Determine the (x, y) coordinate at the center of the cell enclosing the given text.  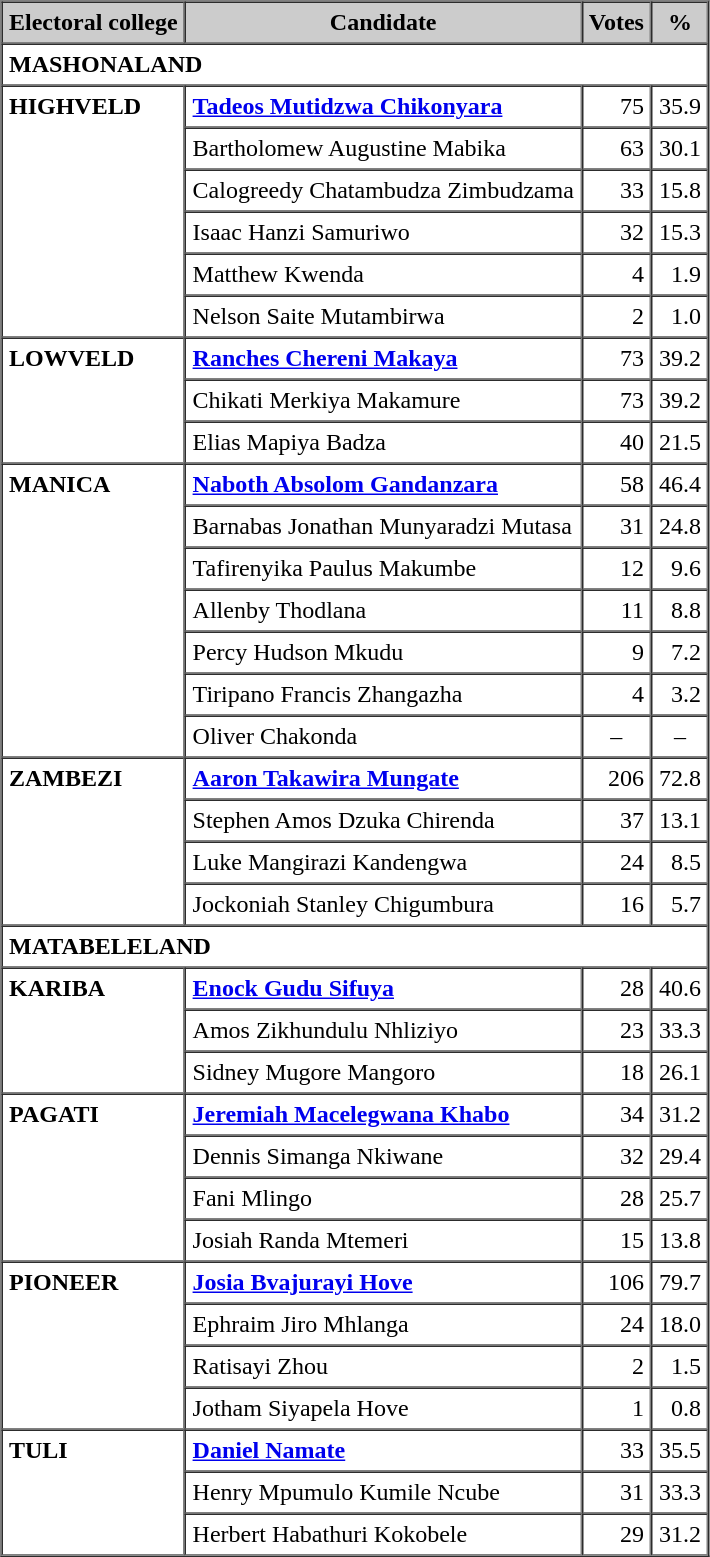
Daniel Namate (383, 1451)
35.9 (680, 107)
PAGATI (94, 1178)
18.0 (680, 1325)
Tafirenyika Paulus Makumbe (383, 569)
40 (616, 443)
1.5 (680, 1367)
Josia Bvajurayi Hove (383, 1283)
Henry Mpumulo Kumile Ncube (383, 1493)
Electoral college (94, 23)
24.8 (680, 527)
HIGHVELD (94, 212)
Jeremiah Macelegwana Khabo (383, 1115)
Matthew Kwenda (383, 275)
Sidney Mugore Mangoro (383, 1073)
3.2 (680, 695)
23 (616, 1031)
Dennis Simanga Nkiwane (383, 1157)
LOWVELD (94, 401)
Oliver Chakonda (383, 737)
Nelson Saite Mutambirwa (383, 317)
8.8 (680, 611)
21.5 (680, 443)
Calogreedy Chatambudza Zimbudzama (383, 191)
MATABELELAND (356, 947)
Fani Mlingo (383, 1199)
7.2 (680, 653)
1 (616, 1409)
Barnabas Jonathan Munyaradzi Mutasa (383, 527)
72.8 (680, 779)
37 (616, 821)
206 (616, 779)
15.3 (680, 233)
% (680, 23)
Chikati Merkiya Makamure (383, 401)
Stephen Amos Dzuka Chirenda (383, 821)
46.4 (680, 485)
26.1 (680, 1073)
Ranches Chereni Makaya (383, 359)
Tiripano Francis Zhangazha (383, 695)
15 (616, 1241)
Tadeos Mutidzwa Chikonyara (383, 107)
1.9 (680, 275)
63 (616, 149)
15.8 (680, 191)
Josiah Randa Mtemeri (383, 1241)
Naboth Absolom Gandanzara (383, 485)
30.1 (680, 149)
58 (616, 485)
Isaac Hanzi Samuriwo (383, 233)
Jockoniah Stanley Chigumbura (383, 905)
13.1 (680, 821)
Allenby Thodlana (383, 611)
Enock Gudu Sifuya (383, 989)
0.8 (680, 1409)
Elias Mapiya Badza (383, 443)
Ephraim Jiro Mhlanga (383, 1325)
106 (616, 1283)
40.6 (680, 989)
MASHONALAND (356, 65)
TULI (94, 1493)
13.8 (680, 1241)
Amos Zikhundulu Nhliziyo (383, 1031)
8.5 (680, 863)
Votes (616, 23)
1.0 (680, 317)
16 (616, 905)
75 (616, 107)
79.7 (680, 1283)
11 (616, 611)
9 (616, 653)
29.4 (680, 1157)
25.7 (680, 1199)
5.7 (680, 905)
Percy Hudson Mkudu (383, 653)
Jotham Siyapela Hove (383, 1409)
Aaron Takawira Mungate (383, 779)
KARIBA (94, 1031)
18 (616, 1073)
35.5 (680, 1451)
34 (616, 1115)
PIONEER (94, 1346)
Herbert Habathuri Kokobele (383, 1535)
29 (616, 1535)
ZAMBEZI (94, 842)
Luke Mangirazi Kandengwa (383, 863)
9.6 (680, 569)
Candidate (383, 23)
Bartholomew Augustine Mabika (383, 149)
Ratisayi Zhou (383, 1367)
12 (616, 569)
MANICA (94, 611)
